Provide the [X, Y] coordinate of the cell's center where the given text is located.  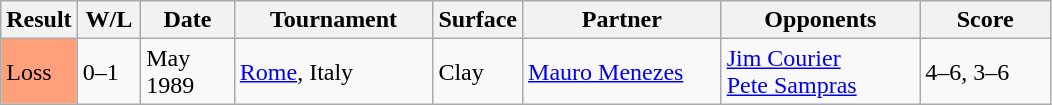
Result [39, 20]
4–6, 3–6 [986, 72]
Opponents [820, 20]
May 1989 [188, 72]
Score [986, 20]
Date [188, 20]
0–1 [109, 72]
Rome, Italy [334, 72]
Surface [478, 20]
Clay [478, 72]
Jim Courier Pete Sampras [820, 72]
Mauro Menezes [622, 72]
Tournament [334, 20]
W/L [109, 20]
Loss [39, 72]
Partner [622, 20]
